Find where the given text appears and provide that cell's center as (x, y) coordinate. 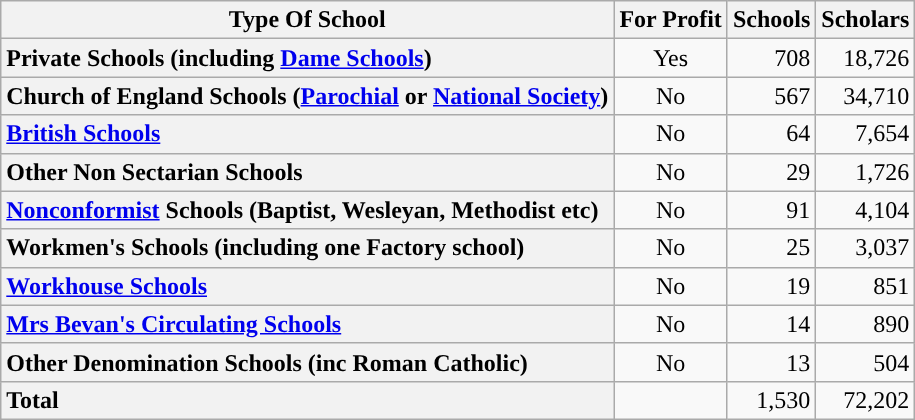
567 (771, 96)
851 (866, 286)
1,726 (866, 172)
504 (866, 362)
Yes (670, 58)
14 (771, 324)
Private Schools (including Dame Schools) (308, 58)
For Profit (670, 20)
29 (771, 172)
34,710 (866, 96)
Mrs Bevan's Circulating Schools (308, 324)
Nonconformist Schools (Baptist, Wesleyan, Methodist etc) (308, 210)
Total (308, 400)
91 (771, 210)
Type Of School (308, 20)
18,726 (866, 58)
3,037 (866, 248)
1,530 (771, 400)
4,104 (866, 210)
72,202 (866, 400)
Scholars (866, 20)
25 (771, 248)
Workhouse Schools (308, 286)
64 (771, 134)
Other Non Sectarian Schools (308, 172)
13 (771, 362)
890 (866, 324)
British Schools (308, 134)
19 (771, 286)
Church of England Schools (Parochial or National Society) (308, 96)
708 (771, 58)
Workmen's Schools (including one Factory school) (308, 248)
7,654 (866, 134)
Other Denomination Schools (inc Roman Catholic) (308, 362)
Schools (771, 20)
